Locate the cell with the specified text and output its [X, Y] center coordinate. 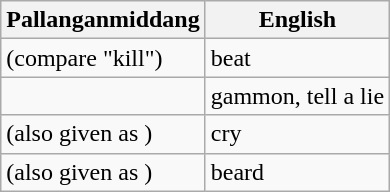
English [297, 20]
cry [297, 134]
Pallanganmiddang [103, 20]
gammon, tell a lie [297, 96]
beard [297, 172]
(compare "kill") [103, 58]
beat [297, 58]
